Output the (X, Y) coordinate of the center of the cell containing the given text.  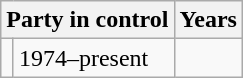
Years (208, 20)
Party in control (88, 20)
1974–present (94, 58)
